Locate the cell with the specified text and output its [X, Y] center coordinate. 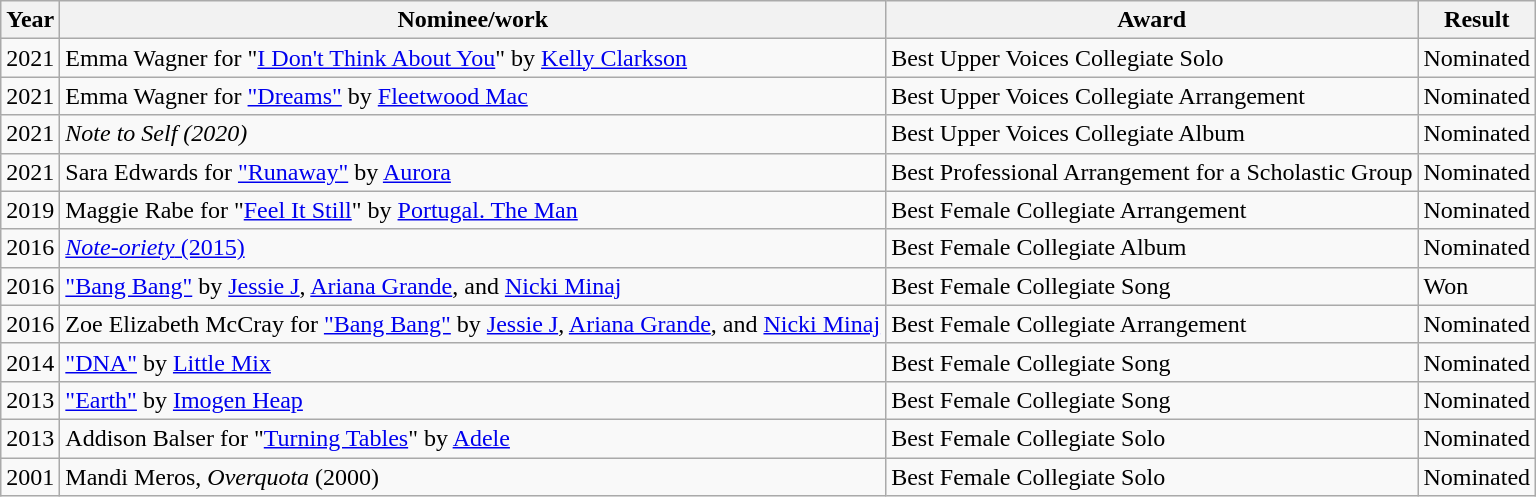
Zoe Elizabeth McCray for "Bang Bang" by Jessie J, Ariana Grande, and Nicki Minaj [473, 324]
Emma Wagner for "I Don't Think About You" by Kelly Clarkson [473, 58]
2019 [30, 210]
"Earth" by Imogen Heap [473, 400]
2014 [30, 362]
Nominee/work [473, 20]
Best Upper Voices Collegiate Album [1152, 134]
Addison Balser for "Turning Tables" by Adele [473, 438]
Year [30, 20]
Result [1477, 20]
Note-oriety (2015) [473, 248]
"DNA" by Little Mix [473, 362]
Best Upper Voices Collegiate Arrangement [1152, 96]
Maggie Rabe for "Feel It Still" by Portugal. The Man [473, 210]
Award [1152, 20]
Best Upper Voices Collegiate Solo [1152, 58]
"Bang Bang" by Jessie J, Ariana Grande, and Nicki Minaj [473, 286]
Note to Self (2020) [473, 134]
Mandi Meros, Overquota (2000) [473, 477]
Won [1477, 286]
Emma Wagner for "Dreams" by Fleetwood Mac [473, 96]
Best Professional Arrangement for a Scholastic Group [1152, 172]
Best Female Collegiate Album [1152, 248]
2001 [30, 477]
Sara Edwards for "Runaway" by Aurora [473, 172]
